Determine the [x, y] coordinate at the center of the cell enclosing the given text.  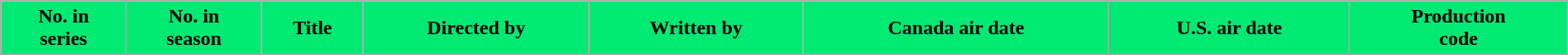
U.S. air date [1229, 28]
Written by [696, 28]
No. inseries [64, 28]
Directed by [476, 28]
Canada air date [956, 28]
No. inseason [194, 28]
Production code [1459, 28]
Title [313, 28]
